Capture the cell that displays the provided text and extract its (x, y) central coordinate. 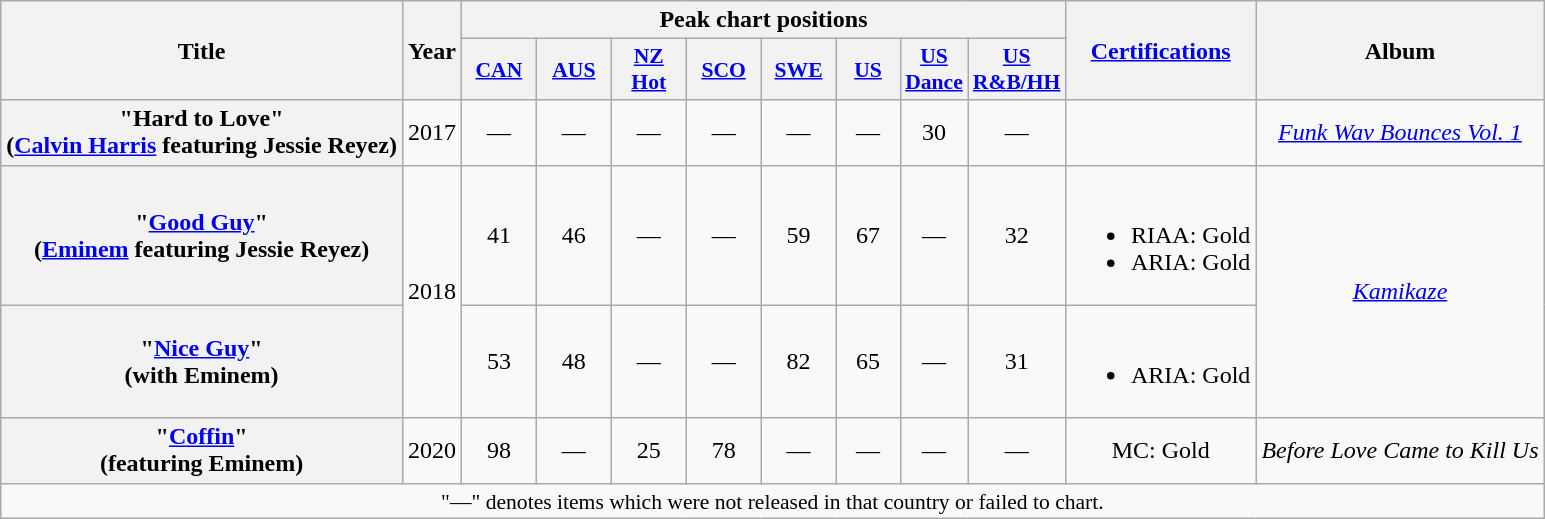
"Hard to Love"(Calvin Harris featuring Jessie Reyez) (202, 132)
98 (498, 450)
32 (1017, 235)
48 (574, 362)
2017 (432, 132)
Peak chart positions (763, 20)
RIAA: GoldARIA: Gold (1160, 235)
Album (1400, 50)
SCO (724, 70)
31 (1017, 362)
US (868, 70)
"Good Guy"(Eminem featuring Jessie Reyez) (202, 235)
82 (798, 362)
AUS (574, 70)
Year (432, 50)
78 (724, 450)
Kamikaze (1400, 292)
CAN (498, 70)
MC: Gold (1160, 450)
Before Love Came to Kill Us (1400, 450)
NZHot (648, 70)
53 (498, 362)
"Nice Guy"(with Eminem) (202, 362)
ARIA: Gold (1160, 362)
67 (868, 235)
SWE (798, 70)
"Coffin"(featuring Eminem) (202, 450)
2018 (432, 292)
30 (934, 132)
US R&B/HH (1017, 70)
25 (648, 450)
2020 (432, 450)
65 (868, 362)
41 (498, 235)
"—" denotes items which were not released in that country or failed to chart. (772, 501)
Certifications (1160, 50)
46 (574, 235)
59 (798, 235)
USDance (934, 70)
Title (202, 50)
Funk Wav Bounces Vol. 1 (1400, 132)
